Determine the [X, Y] coordinate at the center of the cell enclosing the given text.  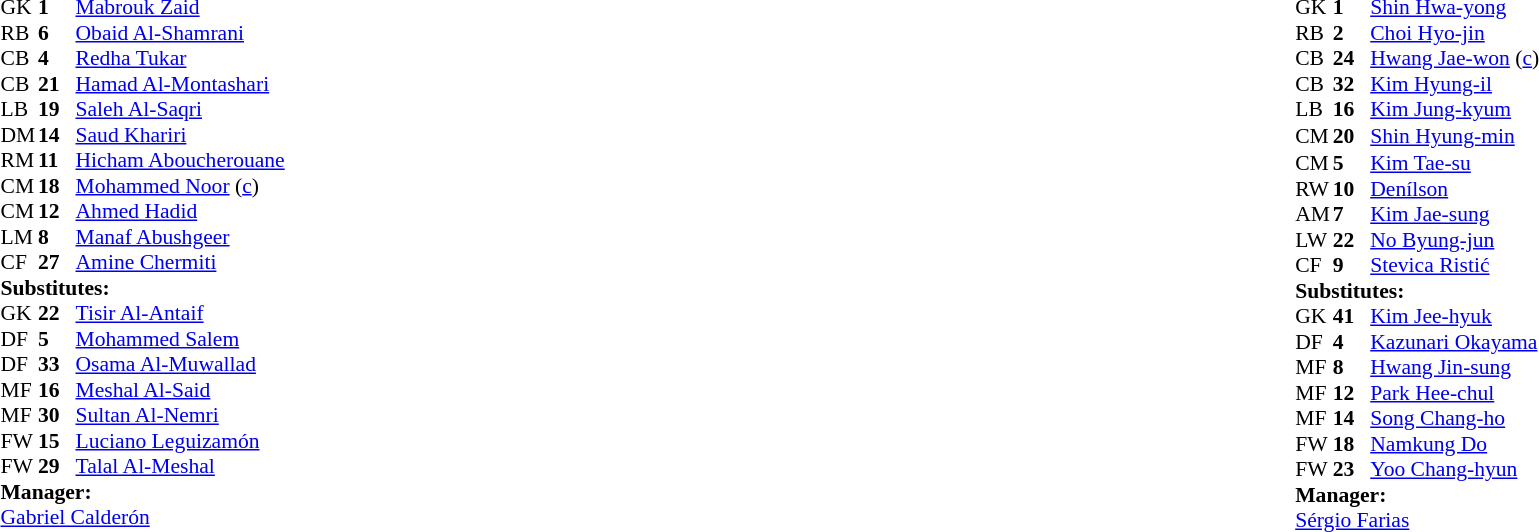
Kim Tae-su [1454, 163]
Yoo Chang-hyun [1454, 469]
24 [1352, 59]
11 [57, 161]
Saud Khariri [180, 135]
RM [19, 161]
Osama Al-Muwallad [180, 365]
AM [1314, 215]
19 [57, 109]
Sultan Al-Nemri [180, 415]
27 [57, 263]
Gabriel Calderón [142, 517]
41 [1352, 317]
Hicham Aboucherouane [180, 161]
Choi Hyo-jin [1454, 33]
Mohammed Salem [180, 339]
Kim Jae-sung [1454, 215]
Park Hee-chul [1454, 393]
32 [1352, 84]
Amine Chermiti [180, 263]
Hwang Jin-sung [1454, 367]
Luciano Leguizamón [180, 441]
33 [57, 365]
Hwang Jae-won (c) [1454, 59]
15 [57, 441]
Stevica Ristić [1454, 265]
Hamad Al-Montashari [180, 84]
LW [1314, 240]
Kim Jee-hyuk [1454, 317]
Kim Hyung-il [1454, 84]
No Byung-jun [1454, 240]
Namkung Do [1454, 444]
30 [57, 415]
Kim Jung-kyum [1454, 109]
Meshal Al-Said [180, 390]
6 [57, 33]
DM [19, 135]
Saleh Al-Saqri [180, 109]
Denílson [1454, 189]
Talal Al-Meshal [180, 467]
Tisir Al-Antaif [180, 313]
10 [1352, 189]
Mohammed Noor (c) [180, 186]
21 [57, 84]
9 [1352, 265]
LM [19, 237]
Obaid Al-Shamrani [180, 33]
7 [1352, 215]
RW [1314, 189]
29 [57, 467]
Kazunari Okayama [1454, 342]
20 [1352, 136]
Song Chang-ho [1454, 419]
Ahmed Hadid [180, 211]
Shin Hyung-min [1454, 136]
Redha Tukar [180, 59]
23 [1352, 469]
Manaf Abushgeer [180, 237]
2 [1352, 33]
